Identify which cell holds the provided text, then report its [x, y] central coordinate. 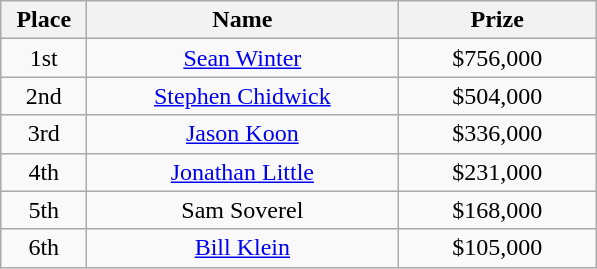
Sam Soverel [242, 210]
Sean Winter [242, 58]
Place [44, 20]
Prize [498, 20]
Jonathan Little [242, 172]
Stephen Chidwick [242, 96]
$231,000 [498, 172]
3rd [44, 134]
$168,000 [498, 210]
$504,000 [498, 96]
5th [44, 210]
1st [44, 58]
2nd [44, 96]
$105,000 [498, 248]
Name [242, 20]
Bill Klein [242, 248]
Jason Koon [242, 134]
4th [44, 172]
$756,000 [498, 58]
6th [44, 248]
$336,000 [498, 134]
